Search for the cell housing the specified text and yield its (X, Y) center coordinate. 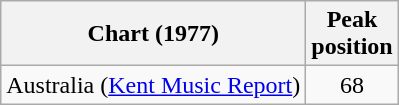
68 (352, 85)
Australia (Kent Music Report) (154, 85)
Peakposition (352, 34)
Chart (1977) (154, 34)
